Return (x, y) of the center of cell containing provided text 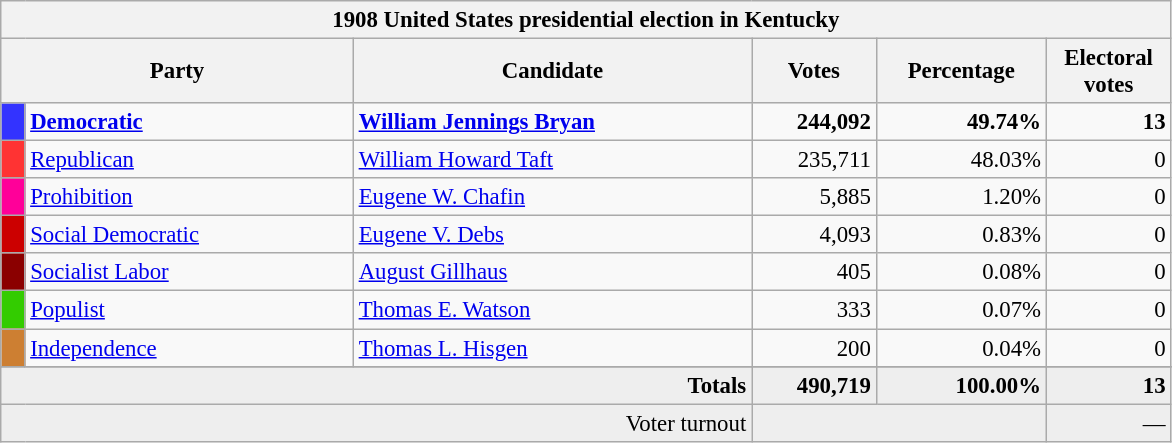
Eugene W. Chafin (552, 197)
Independence (189, 348)
0.08% (961, 273)
244,092 (814, 122)
490,719 (814, 385)
Totals (376, 385)
0.83% (961, 235)
Prohibition (189, 197)
405 (814, 273)
Candidate (552, 72)
1908 United States presidential election in Kentucky (586, 20)
100.00% (961, 385)
Votes (814, 72)
Thomas L. Hisgen (552, 348)
333 (814, 310)
5,885 (814, 197)
Percentage (961, 72)
Democratic (189, 122)
William Howard Taft (552, 160)
Eugene V. Debs (552, 235)
August Gillhaus (552, 273)
49.74% (961, 122)
William Jennings Bryan (552, 122)
Republican (189, 160)
Electoral votes (1108, 72)
Social Democratic (189, 235)
Party (178, 72)
Populist (189, 310)
235,711 (814, 160)
Thomas E. Watson (552, 310)
0.04% (961, 348)
4,093 (814, 235)
48.03% (961, 160)
Socialist Labor (189, 273)
200 (814, 348)
0.07% (961, 310)
— (1108, 423)
1.20% (961, 197)
Voter turnout (376, 423)
